Output the (x, y) coordinate of the center of the cell containing the given text.  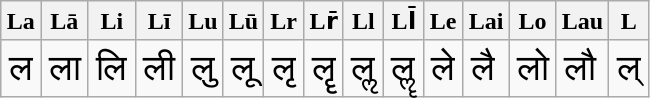
लि (112, 68)
Ll̄ (403, 21)
लौ (582, 68)
Li (112, 21)
ल (21, 68)
Le (443, 21)
लॢ (363, 68)
ले (443, 68)
La (21, 21)
Lu (203, 21)
ली (158, 68)
लू (243, 68)
लो (532, 68)
लु (203, 68)
L (629, 21)
ला (64, 68)
Lr̄ (324, 21)
लॄ (324, 68)
Lr (284, 21)
Lā (64, 21)
Lo (532, 21)
Lai (486, 21)
Lū (243, 21)
Lī (158, 21)
लै (486, 68)
Lau (582, 21)
ल् (629, 68)
लॣ (403, 68)
Ll (363, 21)
लृ (284, 68)
